Find where the given text appears and provide that cell's center as [X, Y] coordinate. 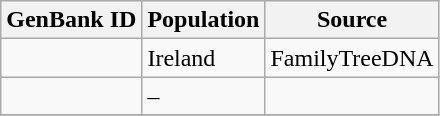
– [204, 96]
Ireland [204, 58]
Source [352, 20]
Population [204, 20]
FamilyTreeDNA [352, 58]
GenBank ID [72, 20]
